Output the (X, Y) coordinate of the center of the cell containing the given text.  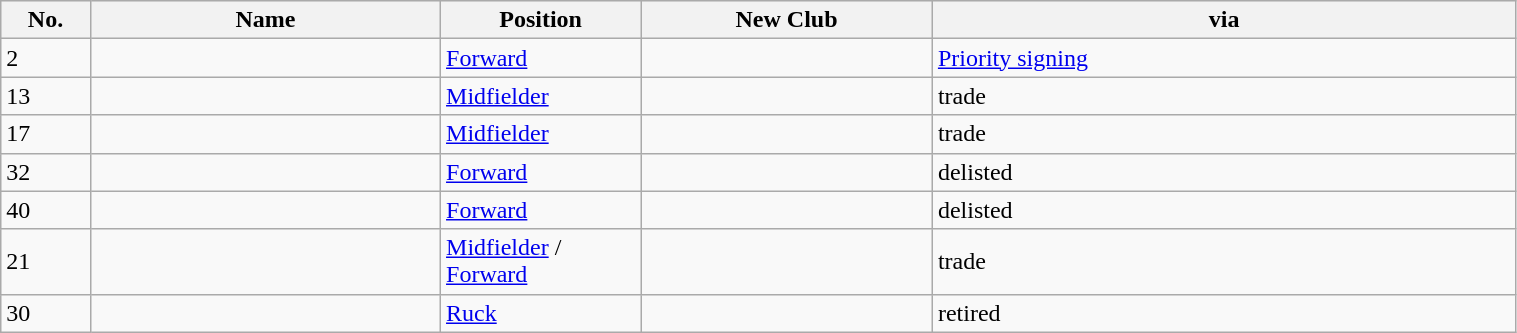
No. (46, 20)
Midfielder / Forward (541, 262)
New Club (787, 20)
32 (46, 172)
17 (46, 134)
Priority signing (1224, 58)
30 (46, 313)
Name (265, 20)
Position (541, 20)
retired (1224, 313)
13 (46, 96)
2 (46, 58)
Ruck (541, 313)
21 (46, 262)
40 (46, 210)
via (1224, 20)
